Return (X, Y) of the center of cell containing provided text 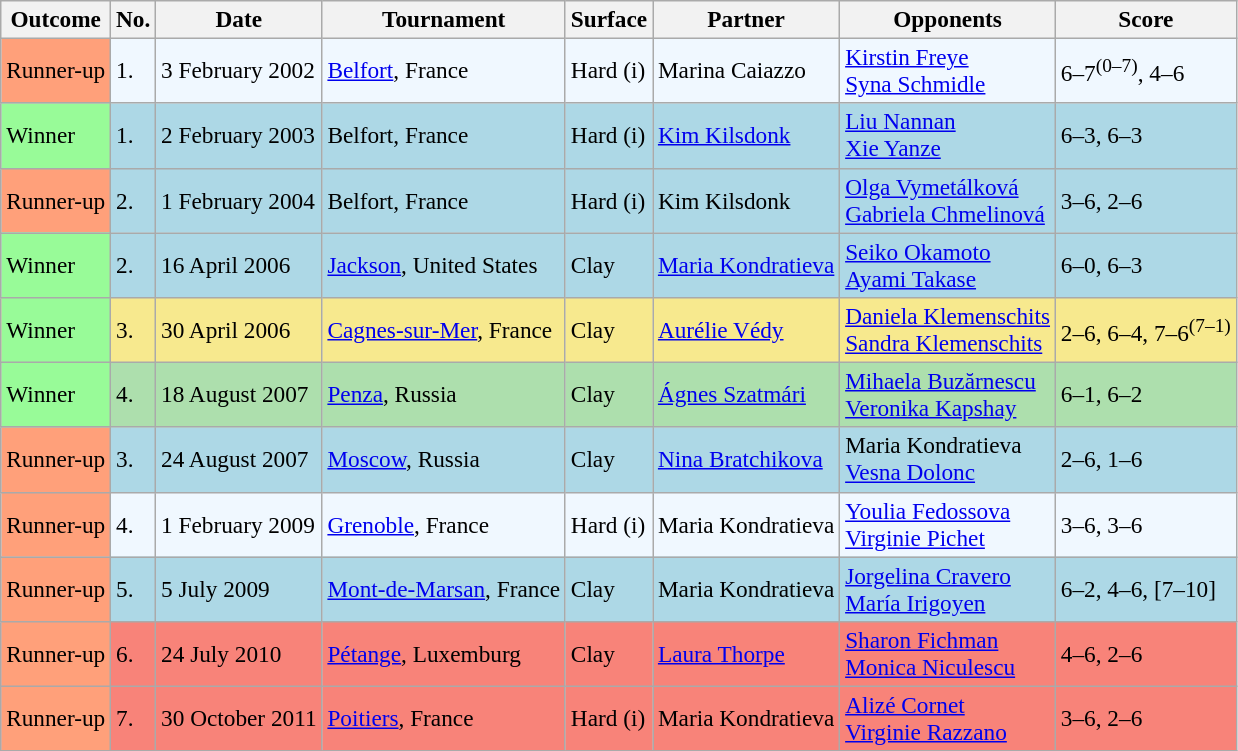
1 February 2004 (239, 200)
6–0, 6–3 (1146, 264)
Surface (608, 19)
2–6, 6–4, 7–6(7–1) (1146, 330)
Jorgelina Cravero María Irigoyen (948, 588)
Poitiers, France (444, 718)
Kirstin Freye Syna Schmidle (948, 70)
2–6, 1–6 (1146, 460)
6–2, 4–6, [7–10] (1146, 588)
6–7(0–7), 4–6 (1146, 70)
Nina Bratchikova (746, 460)
Pétange, Luxemburg (444, 654)
30 October 2011 (239, 718)
Tournament (444, 19)
Youlia Fedossova Virginie Pichet (948, 524)
5 July 2009 (239, 588)
24 July 2010 (239, 654)
Grenoble, France (444, 524)
Mont-de-Marsan, France (444, 588)
Outcome (56, 19)
Aurélie Védy (746, 330)
4–6, 2–6 (1146, 654)
18 August 2007 (239, 394)
7. (134, 718)
Maria Kondratieva Vesna Dolonc (948, 460)
No. (134, 19)
Marina Caiazzo (746, 70)
3–6, 3–6 (1146, 524)
Alizé Cornet Virginie Razzano (948, 718)
6–3, 6–3 (1146, 136)
Laura Thorpe (746, 654)
Score (1146, 19)
Olga Vymetálková Gabriela Chmelinová (948, 200)
6–1, 6–2 (1146, 394)
Seiko Okamoto Ayami Takase (948, 264)
Penza, Russia (444, 394)
Mihaela Buzărnescu Veronika Kapshay (948, 394)
5. (134, 588)
Partner (746, 19)
Liu Nannan Xie Yanze (948, 136)
3 February 2002 (239, 70)
Daniela Klemenschits Sandra Klemenschits (948, 330)
Cagnes-sur-Mer, France (444, 330)
Moscow, Russia (444, 460)
24 August 2007 (239, 460)
16 April 2006 (239, 264)
Ágnes Szatmári (746, 394)
30 April 2006 (239, 330)
1 February 2009 (239, 524)
6. (134, 654)
Opponents (948, 19)
2 February 2003 (239, 136)
Jackson, United States (444, 264)
Sharon Fichman Monica Niculescu (948, 654)
Date (239, 19)
